Locate the cell with the specified text and output its [x, y] center coordinate. 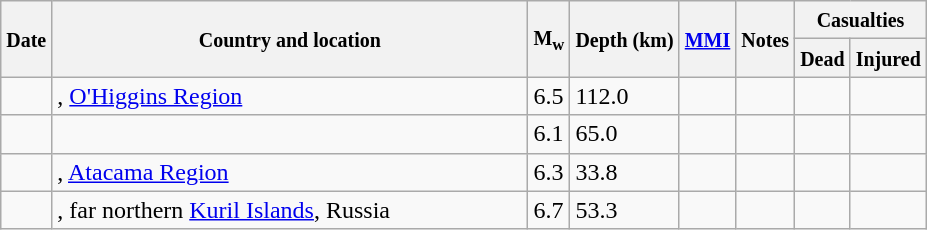
, O'Higgins Region [290, 96]
, far northern Kuril Islands, Russia [290, 210]
65.0 [624, 134]
Date [26, 39]
6.1 [549, 134]
6.3 [549, 172]
Injured [888, 58]
6.7 [549, 210]
Notes [766, 39]
, Atacama Region [290, 172]
Mw [549, 39]
Depth (km) [624, 39]
Dead [823, 58]
6.5 [549, 96]
Country and location [290, 39]
33.8 [624, 172]
MMI [708, 39]
112.0 [624, 96]
53.3 [624, 210]
Casualties [861, 20]
